Identify which cell holds the provided text, then report its [X, Y] central coordinate. 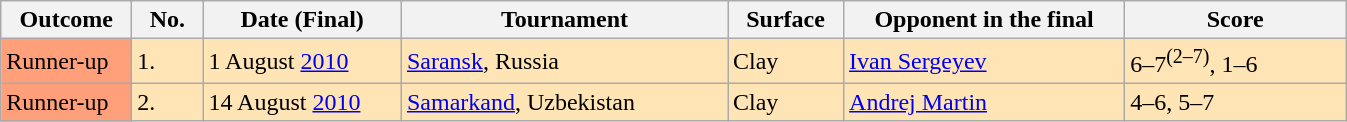
1. [168, 62]
Saransk, Russia [564, 62]
Score [1236, 20]
Andrej Martin [984, 102]
Tournament [564, 20]
Opponent in the final [984, 20]
Surface [786, 20]
4–6, 5–7 [1236, 102]
Outcome [66, 20]
2. [168, 102]
6–7(2–7), 1–6 [1236, 62]
14 August 2010 [302, 102]
Ivan Sergeyev [984, 62]
No. [168, 20]
Date (Final) [302, 20]
1 August 2010 [302, 62]
Samarkand, Uzbekistan [564, 102]
